Return [x, y] of the center of cell containing provided text 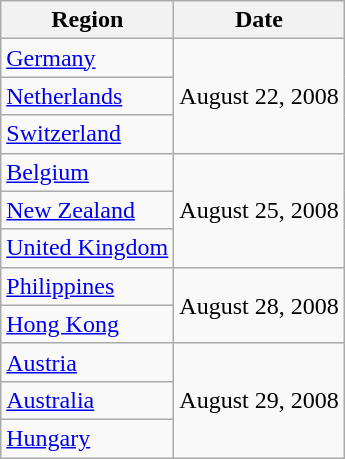
Date [259, 20]
Belgium [88, 172]
Germany [88, 58]
Hong Kong [88, 324]
Netherlands [88, 96]
August 25, 2008 [259, 210]
United Kingdom [88, 248]
Switzerland [88, 134]
August 22, 2008 [259, 96]
Austria [88, 362]
Hungary [88, 438]
Region [88, 20]
August 29, 2008 [259, 400]
August 28, 2008 [259, 305]
New Zealand [88, 210]
Philippines [88, 286]
Australia [88, 400]
